Return the [X, Y] coordinate for the center point of the cell that contains the specified text.  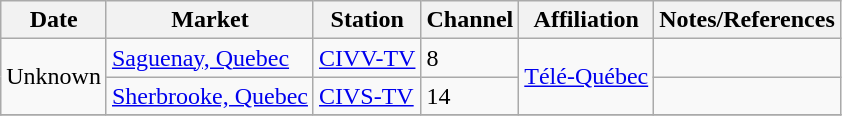
Notes/References [748, 20]
Affiliation [586, 20]
Saguenay, Quebec [210, 58]
Channel [470, 20]
Unknown [54, 77]
CIVS-TV [367, 96]
14 [470, 96]
Date [54, 20]
Station [367, 20]
Market [210, 20]
Sherbrooke, Quebec [210, 96]
8 [470, 58]
Télé-Québec [586, 77]
CIVV-TV [367, 58]
